Search for the cell housing the specified text and yield its (x, y) center coordinate. 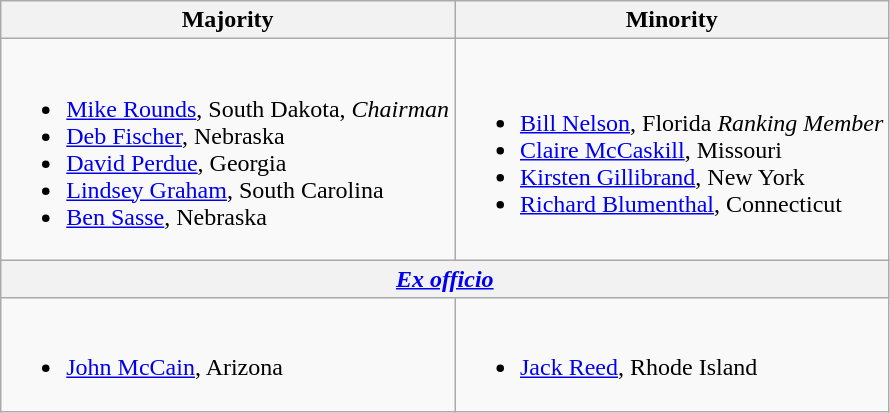
Ex officio (445, 279)
Bill Nelson, Florida Ranking MemberClaire McCaskill, MissouriKirsten Gillibrand, New YorkRichard Blumenthal, Connecticut (671, 150)
Majority (228, 20)
John McCain, Arizona (228, 354)
Jack Reed, Rhode Island (671, 354)
Minority (671, 20)
Mike Rounds, South Dakota, ChairmanDeb Fischer, NebraskaDavid Perdue, GeorgiaLindsey Graham, South CarolinaBen Sasse, Nebraska (228, 150)
